Locate the cell with the specified text and output its [X, Y] center coordinate. 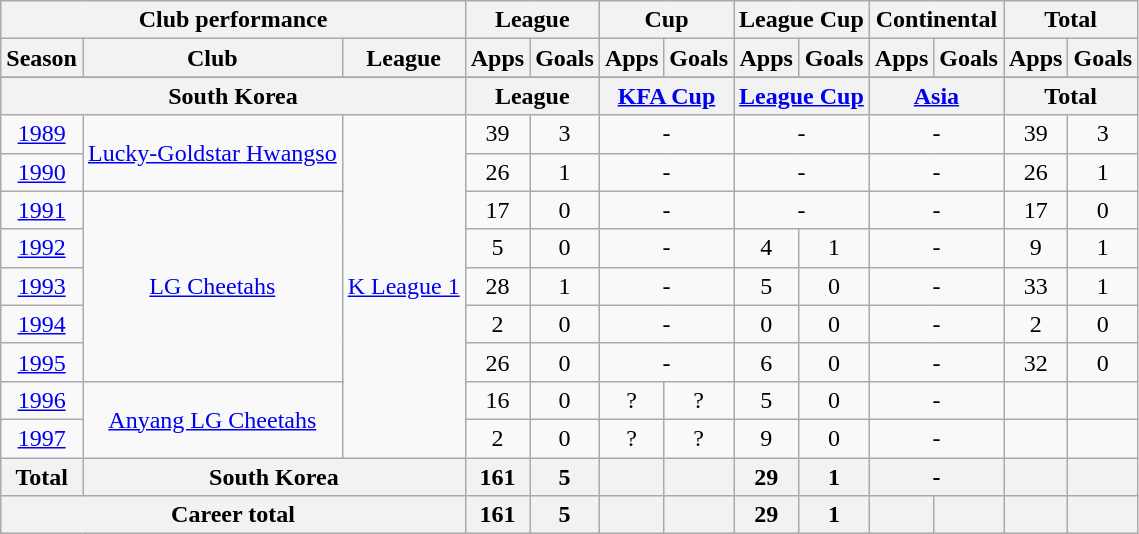
1994 [42, 324]
Asia [936, 96]
32 [1036, 362]
16 [497, 400]
1989 [42, 134]
1993 [42, 286]
1995 [42, 362]
6 [766, 362]
LG Cheetahs [212, 286]
Continental [936, 20]
1990 [42, 172]
Season [42, 58]
Club performance [233, 20]
Cup [666, 20]
4 [766, 248]
1991 [42, 210]
Career total [233, 515]
Anyang LG Cheetahs [212, 419]
K League 1 [404, 286]
Lucky-Goldstar Hwangso [212, 153]
1996 [42, 400]
1992 [42, 248]
KFA Cup [666, 96]
Club [212, 58]
28 [497, 286]
33 [1036, 286]
1997 [42, 438]
